Return (X, Y) of the center of cell containing provided text 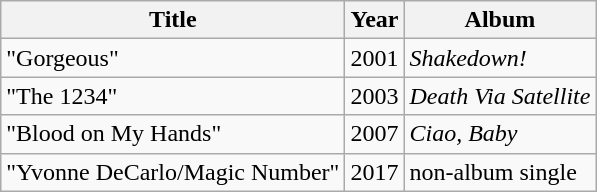
Title (173, 20)
Ciao, Baby (500, 134)
Death Via Satellite (500, 96)
2001 (374, 58)
Year (374, 20)
"Blood on My Hands" (173, 134)
"The 1234" (173, 96)
2017 (374, 172)
"Yvonne DeCarlo/Magic Number" (173, 172)
2003 (374, 96)
2007 (374, 134)
"Gorgeous" (173, 58)
Album (500, 20)
Shakedown! (500, 58)
non-album single (500, 172)
